Identify which cell holds the provided text, then report its [x, y] central coordinate. 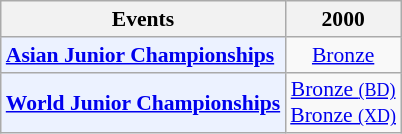
2000 [343, 19]
Asian Junior Championships [143, 55]
World Junior Championships [143, 102]
Bronze (BD) Bronze (XD) [343, 102]
Events [143, 19]
Bronze [343, 55]
